Scan for the cell matching the given text and deliver its (x, y) coordinate at center. 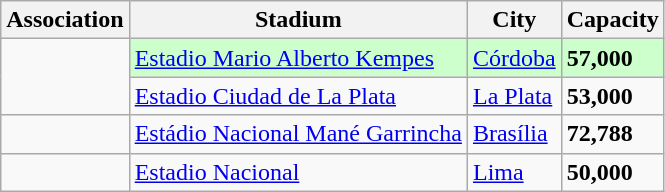
50,000 (612, 172)
Lima (514, 172)
Capacity (612, 20)
Córdoba (514, 58)
Association (65, 20)
57,000 (612, 58)
Estadio Nacional (298, 172)
Stadium (298, 20)
72,788 (612, 134)
Estadio Ciudad de La Plata (298, 96)
Brasília (514, 134)
53,000 (612, 96)
Estadio Mario Alberto Kempes (298, 58)
La Plata (514, 96)
City (514, 20)
Estádio Nacional Mané Garrincha (298, 134)
